Extract the (X, Y) coordinate from the center of the cell holding the provided text.  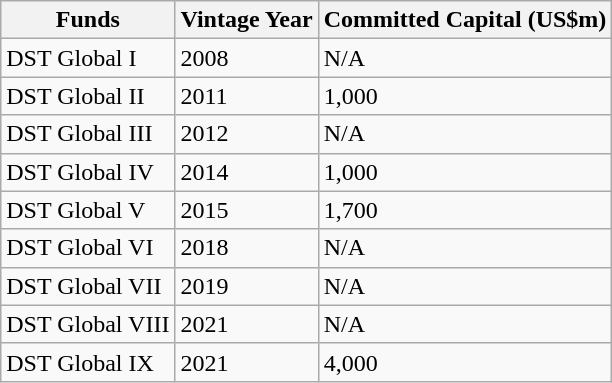
DST Global VII (88, 286)
Funds (88, 20)
2011 (246, 96)
DST Global VI (88, 248)
4,000 (465, 362)
2018 (246, 248)
2014 (246, 172)
DST Global II (88, 96)
2008 (246, 58)
DST Global I (88, 58)
2012 (246, 134)
2019 (246, 286)
DST Global III (88, 134)
Vintage Year (246, 20)
DST Global IV (88, 172)
Committed Capital (US$m) (465, 20)
2015 (246, 210)
DST Global IX (88, 362)
1,700 (465, 210)
DST Global VIII (88, 324)
DST Global V (88, 210)
